Identify which cell holds the provided text, then report its (x, y) central coordinate. 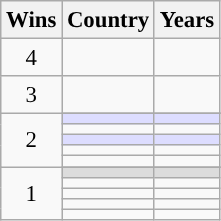
4 (32, 58)
1 (32, 194)
Country (108, 20)
3 (32, 95)
2 (32, 140)
Wins (32, 20)
Years (186, 20)
